Capture the cell that displays the provided text and extract its [X, Y] central coordinate. 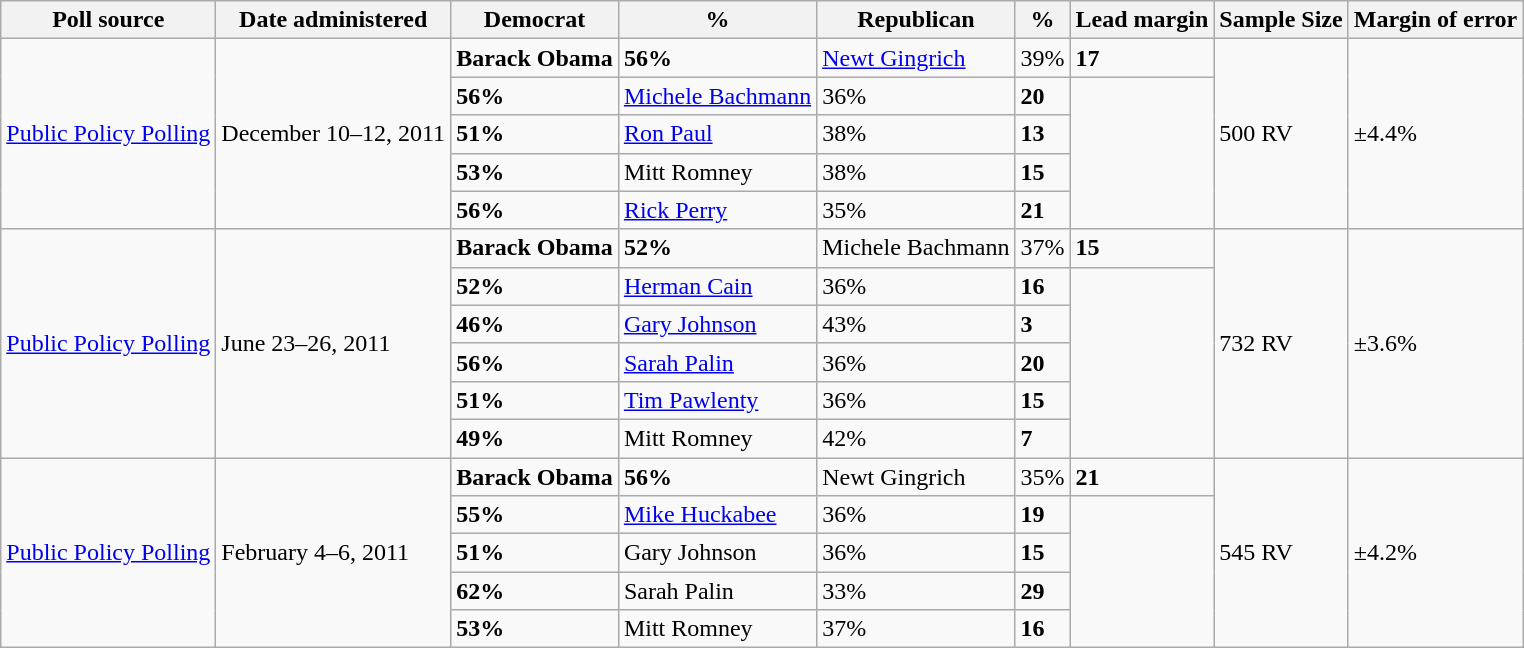
3 [1042, 324]
Rick Perry [717, 210]
46% [535, 324]
19 [1042, 515]
Herman Cain [717, 286]
February 4–6, 2011 [334, 553]
7 [1042, 438]
±3.6% [1436, 343]
500 RV [1281, 134]
Republican [916, 20]
Lead margin [1142, 20]
December 10–12, 2011 [334, 134]
39% [1042, 58]
545 RV [1281, 553]
33% [916, 591]
Poll source [108, 20]
13 [1042, 134]
Ron Paul [717, 134]
Mike Huckabee [717, 515]
62% [535, 591]
42% [916, 438]
Date administered [334, 20]
±4.4% [1436, 134]
±4.2% [1436, 553]
55% [535, 515]
Democrat [535, 20]
29 [1042, 591]
June 23–26, 2011 [334, 343]
43% [916, 324]
Tim Pawlenty [717, 400]
Sample Size [1281, 20]
Margin of error [1436, 20]
49% [535, 438]
732 RV [1281, 343]
17 [1142, 58]
